Extract the [x, y] coordinate from the center of the cell holding the provided text.  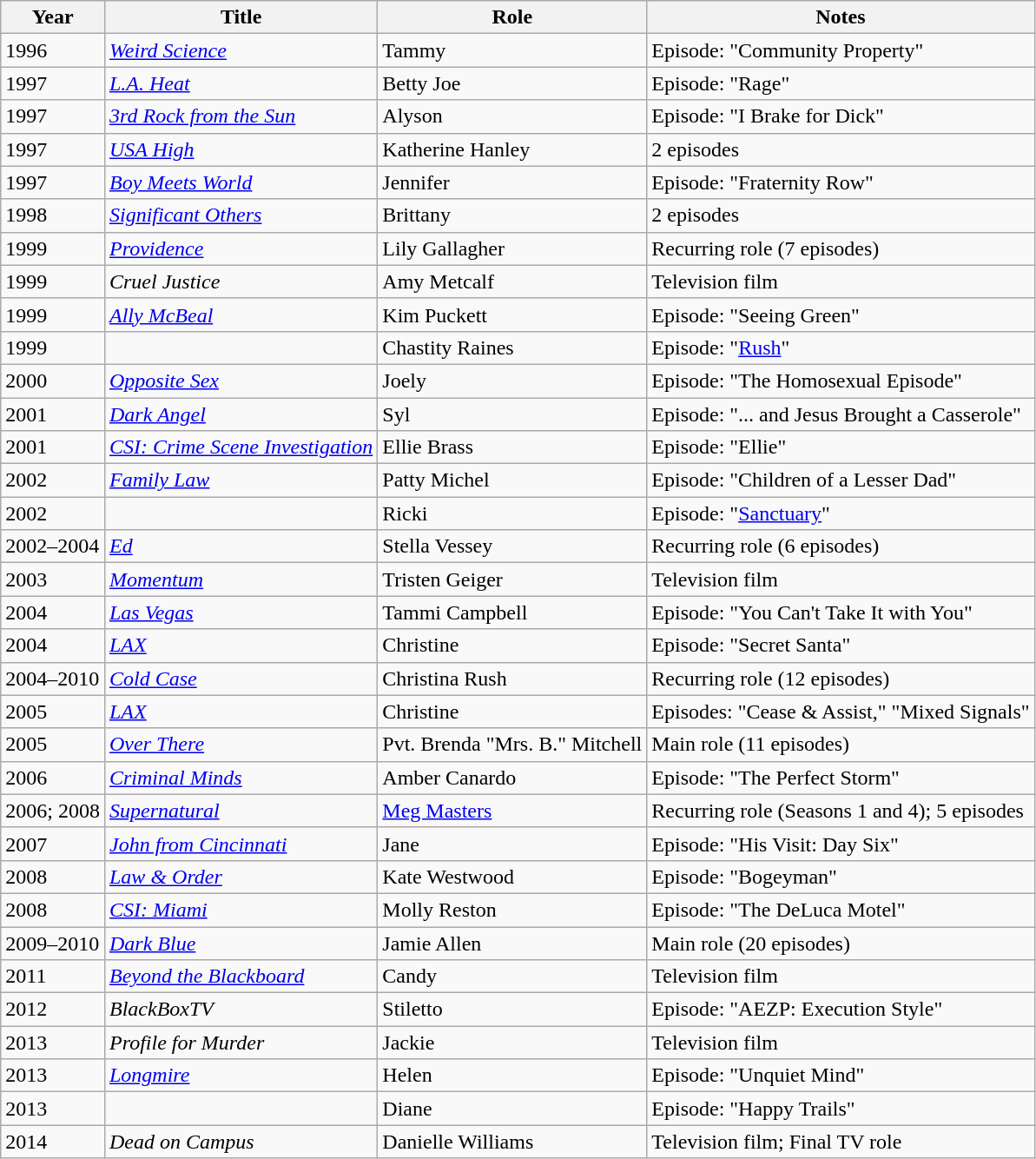
CSI: Miami [241, 910]
Profile for Murder [241, 1043]
1996 [53, 50]
Episode: "His Visit: Day Six" [841, 844]
Episode: "Unquiet Mind" [841, 1076]
Family Law [241, 480]
Title [241, 17]
Role [512, 17]
Amber Canardo [512, 778]
L.A. Heat [241, 83]
Longmire [241, 1076]
Episode: "AEZP: Execution Style" [841, 1010]
Boy Meets World [241, 182]
Main role (11 episodes) [841, 745]
Recurring role (7 episodes) [841, 248]
Episode: "Bogeyman" [841, 877]
CSI: Crime Scene Investigation [241, 447]
Episode: "Rage" [841, 83]
Notes [841, 17]
Brittany [512, 215]
Episode: "You Can't Take It with You" [841, 613]
Momentum [241, 579]
Ally McBeal [241, 315]
BlackBoxTV [241, 1010]
2004–2010 [53, 679]
Episode: "Children of a Lesser Dad" [841, 480]
Jamie Allen [512, 943]
Jennifer [512, 182]
Year [53, 17]
Episode: "... and Jesus Brought a Casserole" [841, 414]
Recurring role (6 episodes) [841, 546]
Ellie Brass [512, 447]
Providence [241, 248]
Chastity Raines [512, 348]
Katherine Hanley [512, 149]
2014 [53, 1142]
Dead on Campus [241, 1142]
Kate Westwood [512, 877]
2006; 2008 [53, 811]
Kim Puckett [512, 315]
Stiletto [512, 1010]
2009–2010 [53, 943]
Tristen Geiger [512, 579]
Episode: "Seeing Green" [841, 315]
Jane [512, 844]
Patty Michel [512, 480]
2006 [53, 778]
Meg Masters [512, 811]
2002–2004 [53, 546]
Episode: "Rush" [841, 348]
1998 [53, 215]
Recurring role (Seasons 1 and 4); 5 episodes [841, 811]
Tammi Campbell [512, 613]
Weird Science [241, 50]
Candy [512, 977]
Episodes: "Cease & Assist," "Mixed Signals" [841, 712]
Episode: "Fraternity Row" [841, 182]
Molly Reston [512, 910]
Over There [241, 745]
2007 [53, 844]
Ed [241, 546]
Cruel Justice [241, 281]
2000 [53, 381]
Alyson [512, 116]
Amy Metcalf [512, 281]
Recurring role (12 episodes) [841, 679]
Law & Order [241, 877]
Episode: "I Brake for Dick" [841, 116]
Episode: "Happy Trails" [841, 1109]
2011 [53, 977]
Cold Case [241, 679]
Helen [512, 1076]
Pvt. Brenda "Mrs. B." Mitchell [512, 745]
Supernatural [241, 811]
Beyond the Blackboard [241, 977]
Syl [512, 414]
2003 [53, 579]
Betty Joe [512, 83]
Episode: "Sanctuary" [841, 513]
Lily Gallagher [512, 248]
Opposite Sex [241, 381]
Episode: "The DeLuca Motel" [841, 910]
Jackie [512, 1043]
Diane [512, 1109]
Las Vegas [241, 613]
Dark Angel [241, 414]
Episode: "Community Property" [841, 50]
Danielle Williams [512, 1142]
3rd Rock from the Sun [241, 116]
Episode: "The Perfect Storm" [841, 778]
Episode: "Ellie" [841, 447]
2012 [53, 1010]
Christina Rush [512, 679]
Joely [512, 381]
Main role (20 episodes) [841, 943]
Ricki [512, 513]
Dark Blue [241, 943]
Criminal Minds [241, 778]
John from Cincinnati [241, 844]
Television film; Final TV role [841, 1142]
Significant Others [241, 215]
USA High [241, 149]
Stella Vessey [512, 546]
Episode: "The Homosexual Episode" [841, 381]
Episode: "Secret Santa" [841, 646]
Tammy [512, 50]
